Output the [x, y] coordinate of the center of the cell containing the given text.  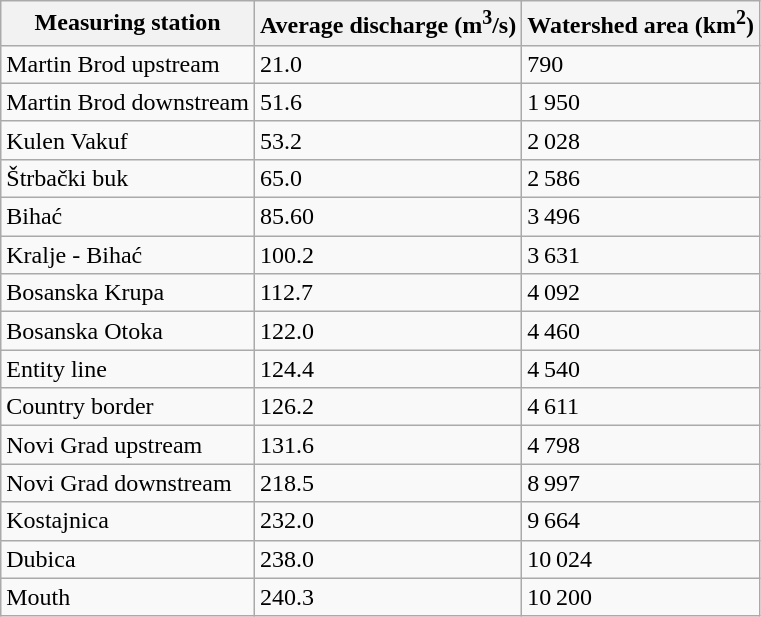
Martin Brod downstream [128, 102]
Kulen Vakuf [128, 140]
238.0 [388, 559]
232.0 [388, 521]
Bihać [128, 217]
Kralje - Bihać [128, 255]
3 496 [641, 217]
Bosanska Krupa [128, 293]
122.0 [388, 331]
126.2 [388, 407]
Novi Grad downstream [128, 483]
Martin Brod upstream [128, 64]
53.2 [388, 140]
51.6 [388, 102]
Entity line [128, 369]
100.2 [388, 255]
9 664 [641, 521]
Bosanska Otoka [128, 331]
3 631 [641, 255]
Dubica [128, 559]
218.5 [388, 483]
85.60 [388, 217]
2 028 [641, 140]
10 024 [641, 559]
4 611 [641, 407]
Country border [128, 407]
Average discharge (m3/s) [388, 24]
240.3 [388, 597]
4 092 [641, 293]
65.0 [388, 178]
Štrbački buk [128, 178]
10 200 [641, 597]
Kostajnica [128, 521]
1 950 [641, 102]
Measuring station [128, 24]
4 798 [641, 445]
4 460 [641, 331]
790 [641, 64]
8 997 [641, 483]
131.6 [388, 445]
2 586 [641, 178]
Mouth [128, 597]
124.4 [388, 369]
4 540 [641, 369]
112.7 [388, 293]
21.0 [388, 64]
Watershed area (km2) [641, 24]
Novi Grad upstream [128, 445]
